From the cell containing the given text, extract its center point as [X, Y] coordinate. 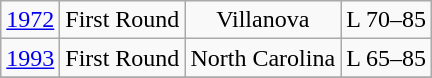
Villanova [263, 20]
1993 [30, 58]
1972 [30, 20]
North Carolina [263, 58]
L 65–85 [386, 58]
L 70–85 [386, 20]
